Return the (X, Y) coordinate for the center point of the cell that contains the specified text.  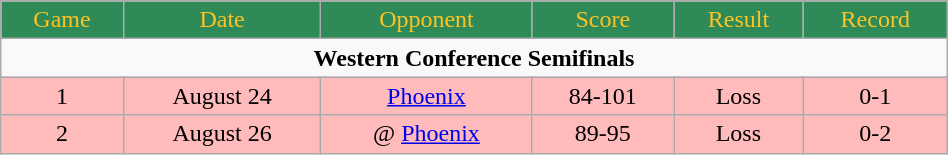
89-95 (603, 134)
Score (603, 20)
@ Phoenix (426, 134)
Phoenix (426, 96)
August 24 (222, 96)
Date (222, 20)
0-2 (875, 134)
Result (739, 20)
Opponent (426, 20)
2 (62, 134)
Record (875, 20)
Game (62, 20)
1 (62, 96)
Western Conference Semifinals (474, 58)
0-1 (875, 96)
August 26 (222, 134)
84-101 (603, 96)
